Provide the [X, Y] coordinate of the cell's center where the given text is located.  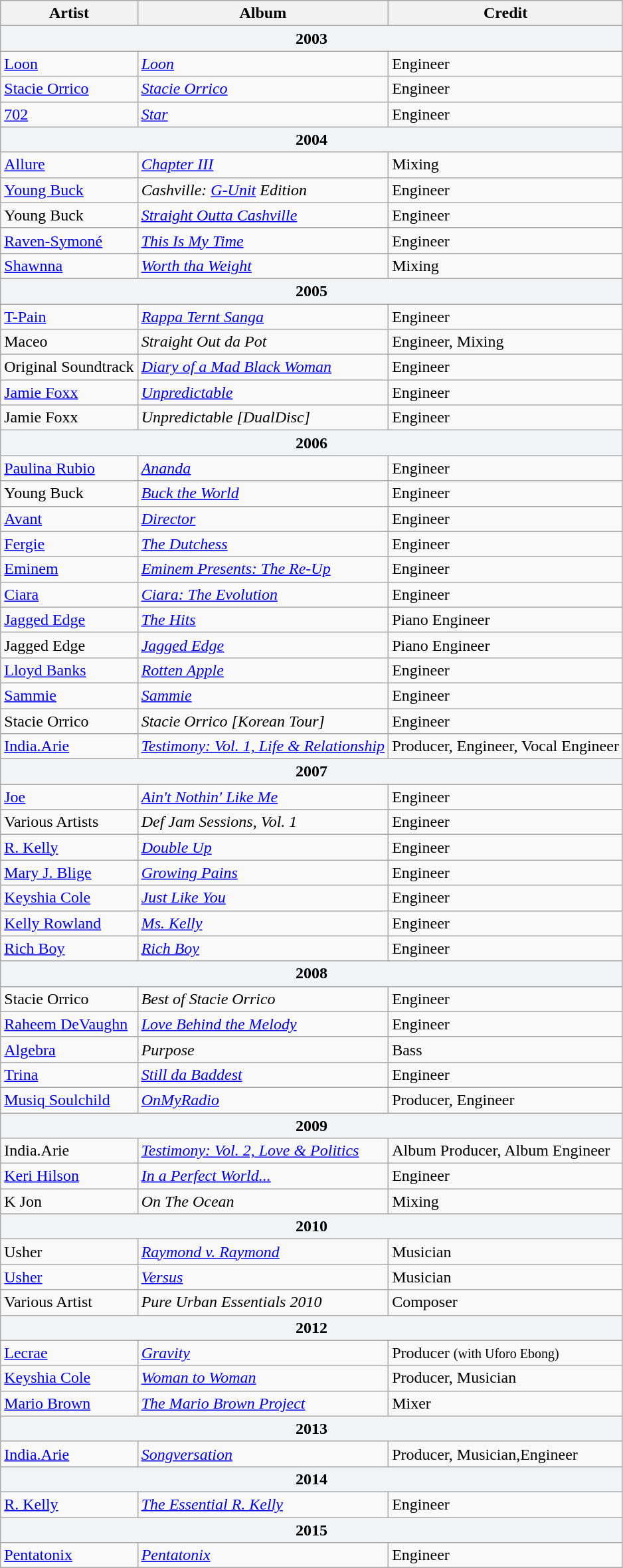
Avant [69, 519]
OnMyRadio [263, 1100]
2006 [312, 443]
Star [263, 114]
Straight Out da Pot [263, 342]
Rappa Ternt Sanga [263, 317]
On The Ocean [263, 1201]
Fergie [69, 544]
Growing Pains [263, 873]
Ciara: The Evolution [263, 594]
Eminem [69, 569]
Stacie Orrico [Korean Tour] [263, 721]
Still da Baddest [263, 1075]
Kelly Rowland [69, 923]
2005 [312, 291]
Composer [506, 1302]
T-Pain [69, 317]
Buck the World [263, 493]
2004 [312, 139]
Lloyd Banks [69, 670]
Various Artist [69, 1302]
Diary of a Mad Black Woman [263, 367]
Songversation [263, 1454]
702 [69, 114]
2010 [312, 1227]
Mario Brown [69, 1403]
Pure Urban Essentials 2010 [263, 1302]
Engineer, Mixing [506, 342]
Double Up [263, 847]
Credit [506, 13]
Worth tha Weight [263, 266]
2009 [312, 1126]
Ananda [263, 468]
Unpredictable [263, 392]
Testimony: Vol. 2, Love & Politics [263, 1151]
Cashville: G-Unit Edition [263, 190]
Woman to Woman [263, 1378]
Allure [69, 165]
2008 [312, 974]
Director [263, 519]
Testimony: Vol. 1, Life & Relationship [263, 746]
Raven-Symoné [69, 240]
Various Artists [69, 822]
Maceo [69, 342]
Purpose [263, 1049]
This Is My Time [263, 240]
Def Jam Sessions, Vol. 1 [263, 822]
Eminem Presents: The Re-Up [263, 569]
Trina [69, 1075]
Producer (with Uforo Ebong) [506, 1353]
Musiq Soulchild [69, 1100]
Mary J. Blige [69, 873]
Artist [69, 13]
The Hits [263, 620]
Just Like You [263, 898]
Unpredictable [DualDisc] [263, 418]
Album Producer, Album Engineer [506, 1151]
Straight Outta Cashville [263, 215]
Original Soundtrack [69, 367]
Producer, Musician [506, 1378]
Algebra [69, 1049]
Shawnna [69, 266]
2014 [312, 1479]
Rotten Apple [263, 670]
Joe [69, 797]
Keri Hilson [69, 1176]
Raheem DeVaughn [69, 1024]
Producer, Engineer, Vocal Engineer [506, 746]
2007 [312, 772]
The Essential R. Kelly [263, 1504]
2015 [312, 1529]
The Dutchess [263, 544]
Bass [506, 1049]
The Mario Brown Project [263, 1403]
Paulina Rubio [69, 468]
2013 [312, 1429]
Mixer [506, 1403]
Raymond v. Raymond [263, 1252]
Lecrae [69, 1353]
K Jon [69, 1201]
Chapter III [263, 165]
Best of Stacie Orrico [263, 999]
2012 [312, 1328]
In a Perfect World... [263, 1176]
Album [263, 13]
Ciara [69, 594]
Ms. Kelly [263, 923]
Love Behind the Melody [263, 1024]
Producer, Engineer [506, 1100]
Gravity [263, 1353]
Versus [263, 1277]
Ain't Nothin' Like Me [263, 797]
Producer, Musician,Engineer [506, 1454]
2003 [312, 39]
